Identify which cell holds the provided text, then report its [X, Y] central coordinate. 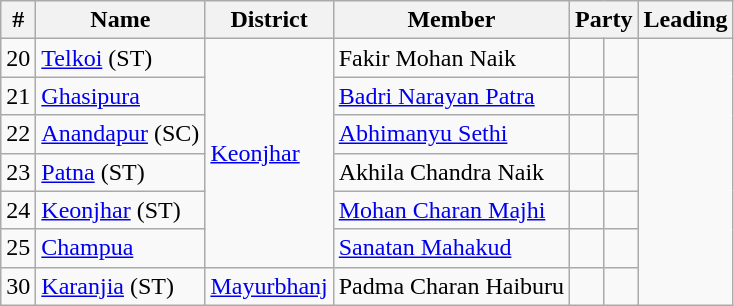
20 [18, 58]
Abhimanyu Sethi [451, 134]
Keonjhar (ST) [120, 210]
Keonjhar [269, 153]
Leading [686, 20]
21 [18, 96]
District [269, 20]
25 [18, 248]
Champua [120, 248]
23 [18, 172]
Mohan Charan Majhi [451, 210]
Party [604, 20]
Name [120, 20]
Anandapur (SC) [120, 134]
30 [18, 286]
# [18, 20]
24 [18, 210]
Padma Charan Haiburu [451, 286]
Sanatan Mahakud [451, 248]
Akhila Chandra Naik [451, 172]
Badri Narayan Patra [451, 96]
Karanjia (ST) [120, 286]
Member [451, 20]
Ghasipura [120, 96]
Fakir Mohan Naik [451, 58]
Patna (ST) [120, 172]
Mayurbhanj [269, 286]
Telkoi (ST) [120, 58]
22 [18, 134]
